Pinpoint the cell where the given text exists, returning its [x, y] midpoint coordinate. 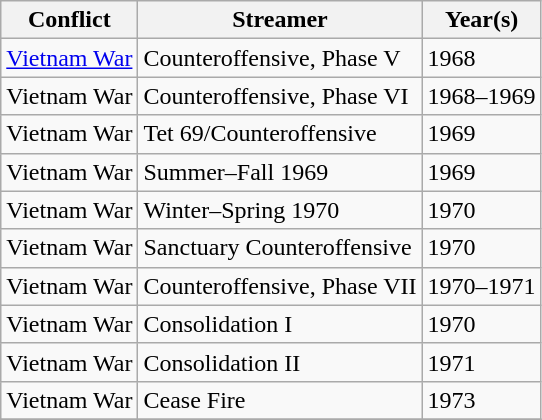
Streamer [280, 20]
1968–1969 [482, 96]
Winter–Spring 1970 [280, 210]
Counteroffensive, Phase VII [280, 286]
Consolidation II [280, 362]
Counteroffensive, Phase V [280, 58]
Conflict [70, 20]
1971 [482, 362]
Consolidation I [280, 324]
Tet 69/Counteroffensive [280, 134]
Sanctuary Counteroffensive [280, 248]
Cease Fire [280, 400]
Counteroffensive, Phase VI [280, 96]
Summer–Fall 1969 [280, 172]
1973 [482, 400]
Year(s) [482, 20]
1968 [482, 58]
1970–1971 [482, 286]
